Return (x, y) of the center of cell containing provided text 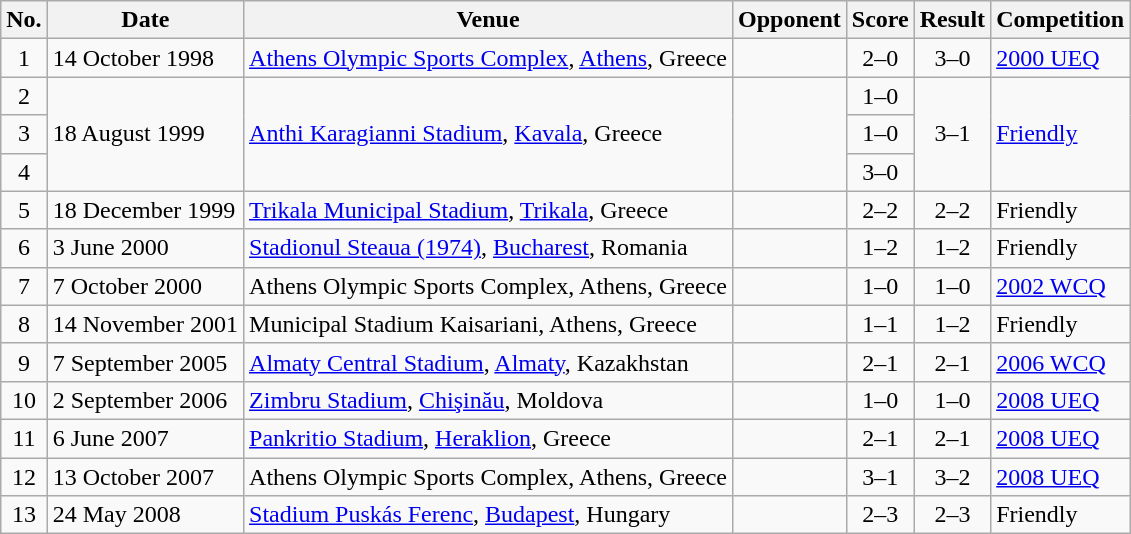
11 (24, 438)
Stadium Puskás Ferenc, Budapest, Hungary (488, 515)
No. (24, 20)
2006 WCQ (1060, 362)
2–0 (880, 58)
14 November 2001 (145, 324)
4 (24, 172)
3 June 2000 (145, 248)
7 September 2005 (145, 362)
Score (880, 20)
8 (24, 324)
Result (952, 20)
7 (24, 286)
12 (24, 477)
10 (24, 400)
13 October 2007 (145, 477)
6 (24, 248)
18 August 1999 (145, 134)
14 October 1998 (145, 58)
2 September 2006 (145, 400)
3 (24, 134)
1–1 (880, 324)
Zimbru Stadium, Chişinău, Moldova (488, 400)
Venue (488, 20)
13 (24, 515)
5 (24, 210)
18 December 1999 (145, 210)
24 May 2008 (145, 515)
Date (145, 20)
Almaty Central Stadium, Almaty, Kazakhstan (488, 362)
Municipal Stadium Kaisariani, Athens, Greece (488, 324)
Stadionul Steaua (1974), Bucharest, Romania (488, 248)
3–2 (952, 477)
2 (24, 96)
Anthi Karagianni Stadium, Kavala, Greece (488, 134)
2000 UEQ (1060, 58)
1 (24, 58)
Trikala Municipal Stadium, Trikala, Greece (488, 210)
Pankritio Stadium, Heraklion, Greece (488, 438)
Competition (1060, 20)
2002 WCQ (1060, 286)
9 (24, 362)
6 June 2007 (145, 438)
7 October 2000 (145, 286)
Opponent (790, 20)
